Find where the given text appears and provide that cell's center as (x, y) coordinate. 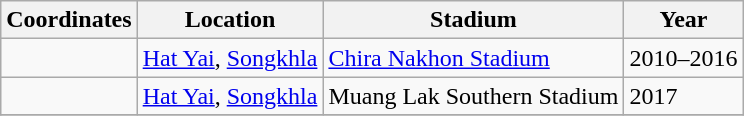
Chira Nakhon Stadium (474, 58)
Stadium (474, 20)
Muang Lak Southern Stadium (474, 96)
2017 (684, 96)
Coordinates (69, 20)
Year (684, 20)
Location (230, 20)
2010–2016 (684, 58)
